Scan for the cell matching the given text and deliver its (x, y) coordinate at center. 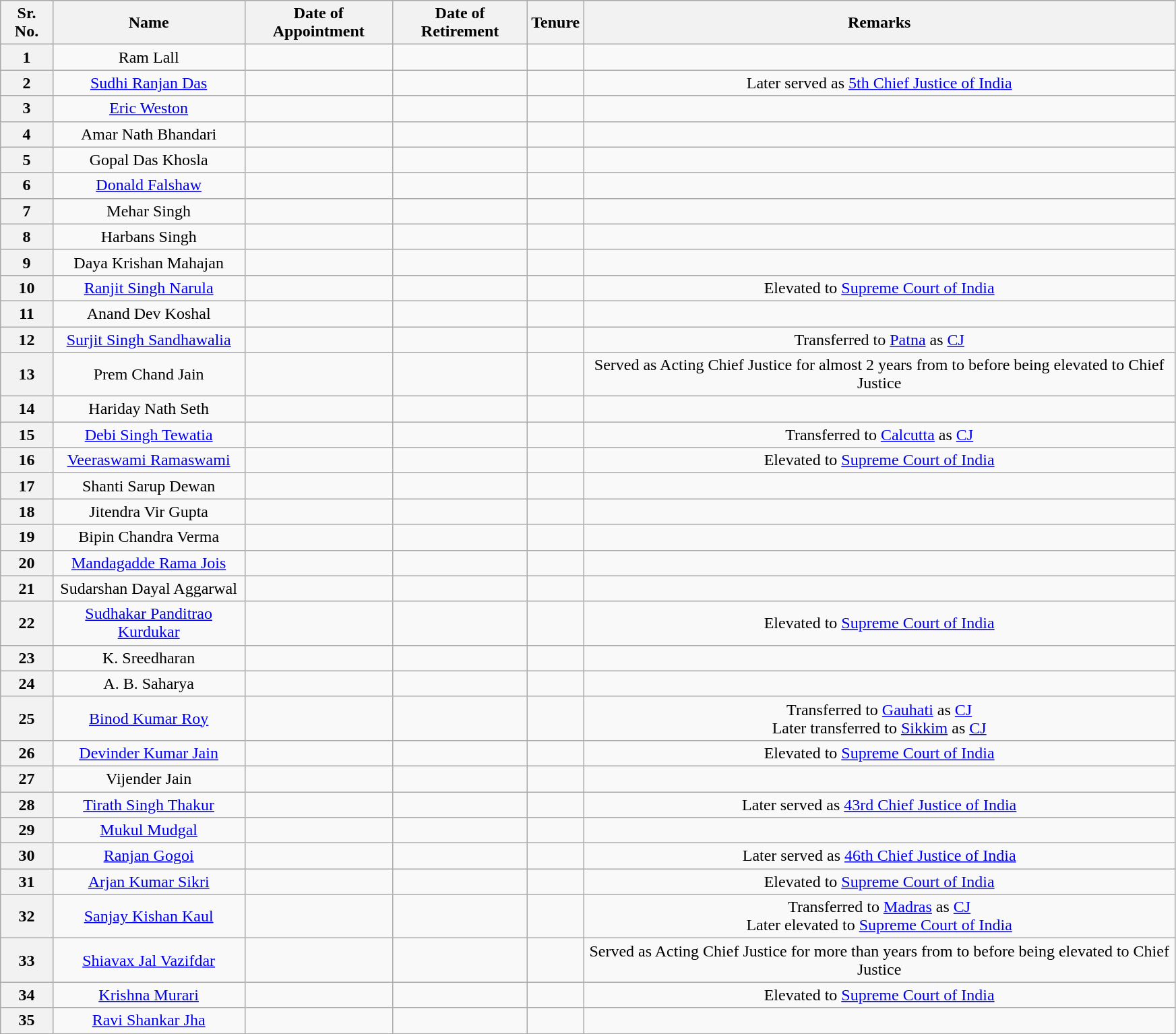
18 (27, 512)
Transferred to Madras as CJ Later elevated to Supreme Court of India (879, 917)
33 (27, 960)
23 (27, 658)
Anand Dev Koshal (148, 313)
Sr. No. (27, 23)
Harbans Singh (148, 237)
Transferred to Calcutta as CJ (879, 435)
27 (27, 779)
Eric Weston (148, 109)
Mukul Mudgal (148, 830)
Gopal Das Khosla (148, 160)
10 (27, 288)
Sudhi Ranjan Das (148, 83)
Binod Kumar Roy (148, 719)
Devinder Kumar Jain (148, 753)
25 (27, 719)
5 (27, 160)
Later served as 43rd Chief Justice of India (879, 804)
1 (27, 57)
Debi Singh Tewatia (148, 435)
K. Sreedharan (148, 658)
32 (27, 917)
Shiavax Jal Vazifdar (148, 960)
30 (27, 856)
8 (27, 237)
Served as Acting Chief Justice for more than years from to before being elevated to Chief Justice (879, 960)
Later served as 46th Chief Justice of India (879, 856)
Date of Retirement (460, 23)
Sudhakar Panditrao Kurdukar (148, 623)
28 (27, 804)
Tirath Singh Thakur (148, 804)
Ranjit Singh Narula (148, 288)
Date of Appointment (318, 23)
Ranjan Gogoi (148, 856)
Transferred to Gauhati as CJ Later transferred to Sikkim as CJ (879, 719)
17 (27, 486)
20 (27, 563)
Mehar Singh (148, 211)
22 (27, 623)
26 (27, 753)
Veeraswami Ramaswami (148, 460)
24 (27, 683)
Vijender Jain (148, 779)
Name (148, 23)
Amar Nath Bhandari (148, 134)
7 (27, 211)
Tenure (555, 23)
Sanjay Kishan Kaul (148, 917)
Hariday Nath Seth (148, 409)
31 (27, 882)
Mandagadde Rama Jois (148, 563)
Shanti Sarup Dewan (148, 486)
Donald Falshaw (148, 185)
34 (27, 995)
Ravi Shankar Jha (148, 1021)
2 (27, 83)
Surjit Singh Sandhawalia (148, 339)
35 (27, 1021)
9 (27, 262)
16 (27, 460)
19 (27, 537)
Bipin Chandra Verma (148, 537)
3 (27, 109)
A. B. Saharya (148, 683)
Sudarshan Dayal Aggarwal (148, 588)
Served as Acting Chief Justice for almost 2 years from to before being elevated to Chief Justice (879, 375)
29 (27, 830)
Later served as 5th Chief Justice of India (879, 83)
11 (27, 313)
12 (27, 339)
Daya Krishan Mahajan (148, 262)
15 (27, 435)
14 (27, 409)
Prem Chand Jain (148, 375)
4 (27, 134)
21 (27, 588)
Jitendra Vir Gupta (148, 512)
6 (27, 185)
Transferred to Patna as CJ (879, 339)
Arjan Kumar Sikri (148, 882)
Krishna Murari (148, 995)
Remarks (879, 23)
13 (27, 375)
Ram Lall (148, 57)
